Extract the [X, Y] coordinate from the center of the cell holding the provided text.  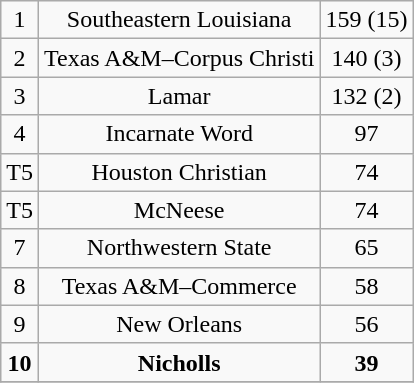
Incarnate Word [178, 134]
97 [366, 134]
1 [20, 20]
9 [20, 324]
132 (2) [366, 96]
Southeastern Louisiana [178, 20]
8 [20, 286]
159 (15) [366, 20]
4 [20, 134]
7 [20, 248]
Nicholls [178, 362]
Houston Christian [178, 172]
2 [20, 58]
New Orleans [178, 324]
65 [366, 248]
3 [20, 96]
39 [366, 362]
10 [20, 362]
Texas A&M–Corpus Christi [178, 58]
McNeese [178, 210]
Texas A&M–Commerce [178, 286]
Lamar [178, 96]
140 (3) [366, 58]
56 [366, 324]
Northwestern State [178, 248]
58 [366, 286]
